Identify which cell holds the provided text, then report its [X, Y] central coordinate. 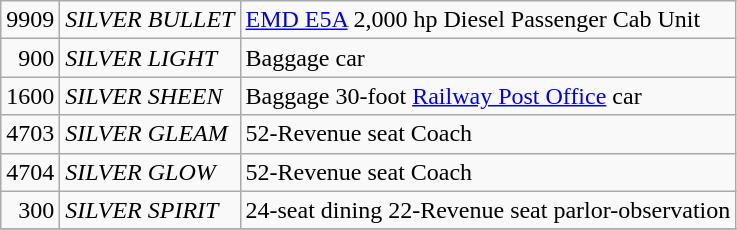
SILVER SHEEN [150, 96]
24-seat dining 22-Revenue seat parlor-observation [488, 210]
1600 [30, 96]
4704 [30, 172]
9909 [30, 20]
Baggage car [488, 58]
SILVER SPIRIT [150, 210]
Baggage 30-foot Railway Post Office car [488, 96]
4703 [30, 134]
900 [30, 58]
SILVER GLEAM [150, 134]
SILVER LIGHT [150, 58]
EMD E5A 2,000 hp Diesel Passenger Cab Unit [488, 20]
300 [30, 210]
SILVER BULLET [150, 20]
SILVER GLOW [150, 172]
